Output the [X, Y] coordinate of the center of the cell containing the given text.  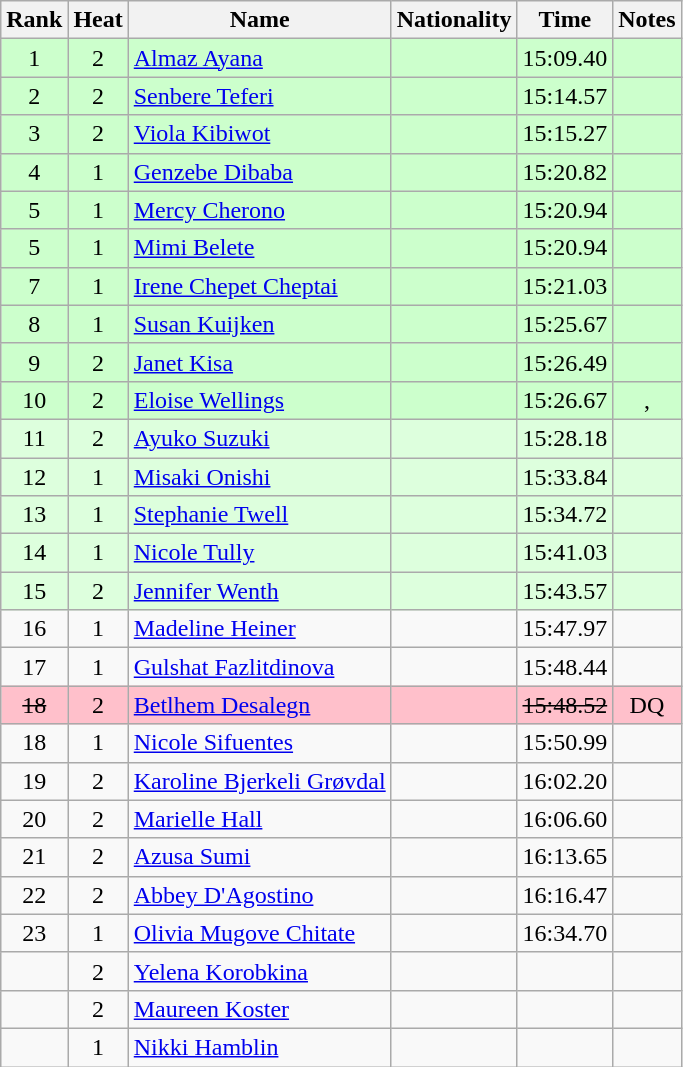
DQ [647, 705]
Nicole Sifuentes [260, 743]
Mercy Cherono [260, 210]
15:43.57 [565, 591]
16:16.47 [565, 895]
Eloise Wellings [260, 400]
Maureen Koster [260, 1009]
21 [34, 857]
15:21.03 [565, 286]
Nicole Tully [260, 553]
Genzebe Dibaba [260, 172]
Nikki Hamblin [260, 1047]
15:47.97 [565, 629]
22 [34, 895]
Azusa Sumi [260, 857]
20 [34, 819]
Rank [34, 20]
12 [34, 477]
Name [260, 20]
15:48.44 [565, 667]
15:26.49 [565, 362]
15:48.52 [565, 705]
15:15.27 [565, 134]
Viola Kibiwot [260, 134]
16 [34, 629]
Ayuko Suzuki [260, 438]
15:14.57 [565, 96]
4 [34, 172]
7 [34, 286]
Yelena Korobkina [260, 971]
Jennifer Wenth [260, 591]
Madeline Heiner [260, 629]
15:25.67 [565, 324]
23 [34, 933]
17 [34, 667]
9 [34, 362]
Olivia Mugove Chitate [260, 933]
15:26.67 [565, 400]
Notes [647, 20]
16:34.70 [565, 933]
Irene Chepet Cheptai [260, 286]
Nationality [454, 20]
16:02.20 [565, 781]
, [647, 400]
15:09.40 [565, 58]
16:13.65 [565, 857]
3 [34, 134]
13 [34, 515]
14 [34, 553]
15:41.03 [565, 553]
Susan Kuijken [260, 324]
Stephanie Twell [260, 515]
15 [34, 591]
19 [34, 781]
Janet Kisa [260, 362]
15:28.18 [565, 438]
15:50.99 [565, 743]
15:34.72 [565, 515]
Heat [98, 20]
Senbere Teferi [260, 96]
10 [34, 400]
Abbey D'Agostino [260, 895]
Almaz Ayana [260, 58]
Karoline Bjerkeli Grøvdal [260, 781]
Mimi Belete [260, 248]
Marielle Hall [260, 819]
Time [565, 20]
16:06.60 [565, 819]
8 [34, 324]
15:20.82 [565, 172]
Misaki Onishi [260, 477]
Gulshat Fazlitdinova [260, 667]
11 [34, 438]
Betlhem Desalegn [260, 705]
15:33.84 [565, 477]
